Extract the (x, y) coordinate from the center of the cell holding the provided text.  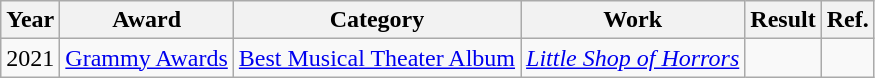
Best Musical Theater Album (376, 58)
Ref. (848, 20)
Work (633, 20)
Result (783, 20)
Year (30, 20)
Category (376, 20)
2021 (30, 58)
Grammy Awards (147, 58)
Little Shop of Horrors (633, 58)
Award (147, 20)
